Capture the cell that displays the provided text and extract its [X, Y] central coordinate. 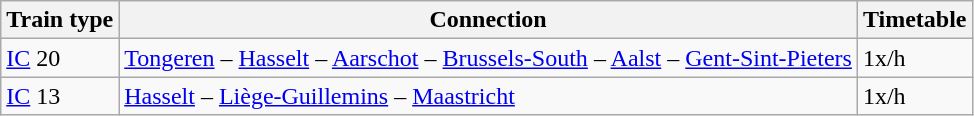
Train type [60, 20]
Timetable [914, 20]
Hasselt – Liège-Guillemins – Maastricht [488, 96]
IC 20 [60, 58]
Connection [488, 20]
Tongeren – Hasselt – Aarschot – Brussels-South – Aalst – Gent-Sint-Pieters [488, 58]
IC 13 [60, 96]
